Search for the cell housing the specified text and yield its [X, Y] center coordinate. 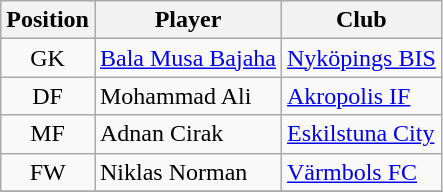
DF [48, 96]
Club [362, 20]
Bala Musa Bajaha [188, 58]
FW [48, 172]
Nyköpings BIS [362, 58]
Niklas Norman [188, 172]
Adnan Cirak [188, 134]
Värmbols FC [362, 172]
Eskilstuna City [362, 134]
Player [188, 20]
Akropolis IF [362, 96]
Mohammad Ali [188, 96]
MF [48, 134]
GK [48, 58]
Position [48, 20]
